Extract the [x, y] coordinate from the center of the cell holding the provided text.  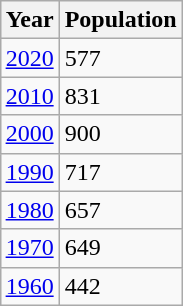
1970 [30, 248]
442 [120, 286]
Population [120, 20]
900 [120, 134]
Year [30, 20]
1960 [30, 286]
577 [120, 58]
2000 [30, 134]
1980 [30, 210]
2010 [30, 96]
1990 [30, 172]
657 [120, 210]
717 [120, 172]
2020 [30, 58]
831 [120, 96]
649 [120, 248]
